For the text-containing cell, return its midpoint in [x, y] coordinate format. 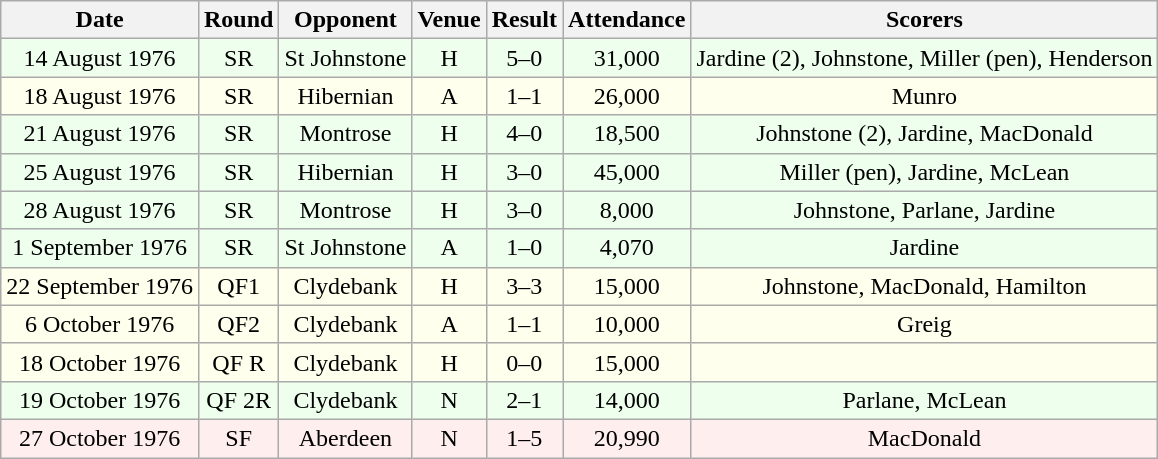
25 August 1976 [100, 172]
45,000 [627, 172]
Johnstone, MacDonald, Hamilton [924, 286]
14 August 1976 [100, 58]
31,000 [627, 58]
0–0 [524, 362]
1 September 1976 [100, 248]
10,000 [627, 324]
Opponent [346, 20]
18 October 1976 [100, 362]
5–0 [524, 58]
19 October 1976 [100, 400]
Munro [924, 96]
2–1 [524, 400]
Jardine [924, 248]
6 October 1976 [100, 324]
MacDonald [924, 438]
Parlane, McLean [924, 400]
27 October 1976 [100, 438]
18 August 1976 [100, 96]
Result [524, 20]
Johnstone (2), Jardine, MacDonald [924, 134]
28 August 1976 [100, 210]
Date [100, 20]
Johnstone, Parlane, Jardine [924, 210]
3–3 [524, 286]
Attendance [627, 20]
14,000 [627, 400]
18,500 [627, 134]
QF2 [238, 324]
Scorers [924, 20]
Aberdeen [346, 438]
1–5 [524, 438]
QF 2R [238, 400]
Jardine (2), Johnstone, Miller (pen), Henderson [924, 58]
22 September 1976 [100, 286]
4–0 [524, 134]
Round [238, 20]
21 August 1976 [100, 134]
1–0 [524, 248]
Greig [924, 324]
26,000 [627, 96]
20,990 [627, 438]
8,000 [627, 210]
Miller (pen), Jardine, McLean [924, 172]
QF1 [238, 286]
QF R [238, 362]
4,070 [627, 248]
Venue [449, 20]
SF [238, 438]
